Return the [x, y] coordinate for the center point of the cell that contains the specified text.  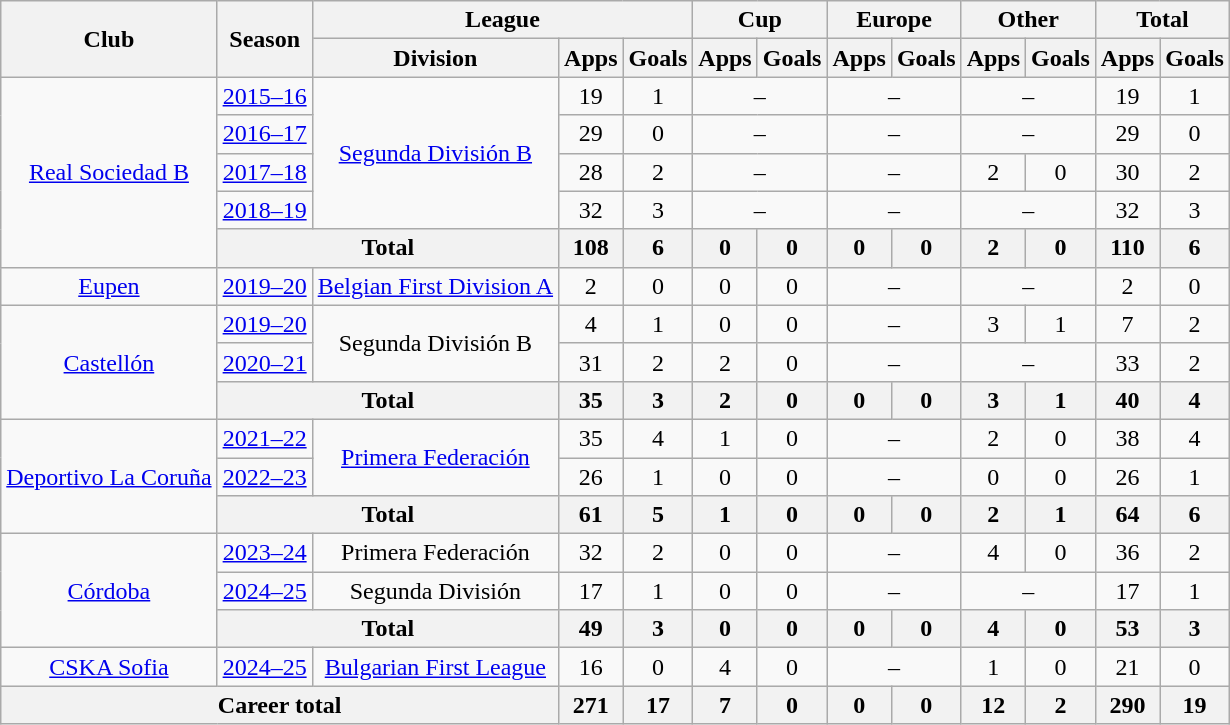
CSKA Sofia [109, 667]
2018–19 [264, 210]
Career total [280, 705]
2023–24 [264, 553]
108 [591, 248]
61 [591, 515]
Deportivo La Coruña [109, 476]
2017–18 [264, 172]
2016–17 [264, 134]
2015–16 [264, 96]
Belgian First Division A [435, 286]
21 [1127, 667]
12 [993, 705]
53 [1127, 629]
31 [591, 362]
36 [1127, 553]
290 [1127, 705]
Cup [760, 20]
2021–22 [264, 438]
Season [264, 39]
Other [1028, 20]
Real Sociedad B [109, 172]
28 [591, 172]
2020–21 [264, 362]
271 [591, 705]
Eupen [109, 286]
Club [109, 39]
16 [591, 667]
38 [1127, 438]
Bulgarian First League [435, 667]
Division [435, 58]
League [502, 20]
33 [1127, 362]
30 [1127, 172]
49 [591, 629]
Castellón [109, 362]
Córdoba [109, 591]
Segunda División [435, 591]
Europe [894, 20]
40 [1127, 400]
64 [1127, 515]
5 [658, 515]
110 [1127, 248]
2022–23 [264, 477]
